Search for the cell housing the specified text and yield its [x, y] center coordinate. 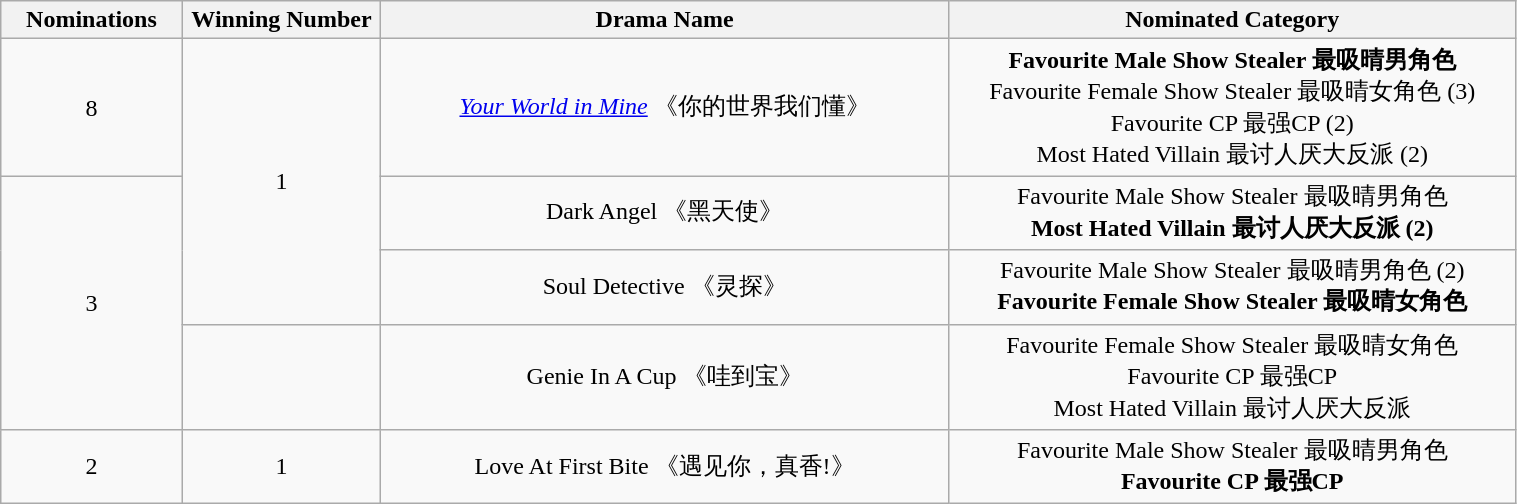
Nominations [92, 20]
Favourite Male Show Stealer 最吸晴男角色 (2) Favourite Female Show Stealer 最吸晴女角色 [1232, 287]
2 [92, 467]
Drama Name [665, 20]
Your World in Mine 《你的世界我们懂》 [665, 108]
Favourite Female Show Stealer 最吸晴女角色 Favourite CP 最强CP Most Hated Villain 最讨人厌大反派 [1232, 377]
Love At First Bite 《遇见你，真香!》 [665, 467]
Genie In A Cup 《哇到宝》 [665, 377]
Winning Number [282, 20]
Favourite Male Show Stealer 最吸晴男角色 Favourite CP 最强CP [1232, 467]
8 [92, 108]
Soul Detective 《灵探》 [665, 287]
Favourite Male Show Stealer 最吸晴男角色 Favourite Female Show Stealer 最吸晴女角色 (3) Favourite CP 最强CP (2) Most Hated Villain 最讨人厌大反派 (2) [1232, 108]
Dark Angel 《黑天使》 [665, 213]
Favourite Male Show Stealer 最吸晴男角色 Most Hated Villain 最讨人厌大反派 (2) [1232, 213]
Nominated Category [1232, 20]
3 [92, 303]
